Identify which cell holds the provided text, then report its (x, y) central coordinate. 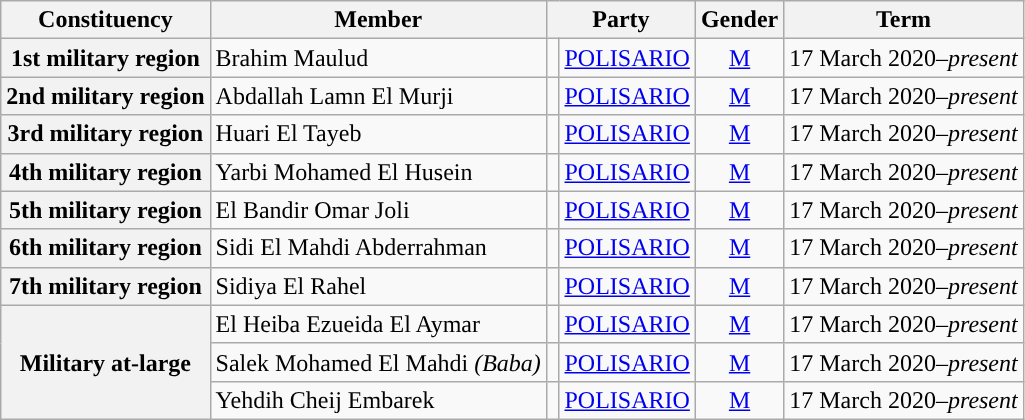
El Heiba Ezueida El Aymar (378, 324)
Abdallah Lamn El Murji (378, 96)
Member (378, 20)
3rd military region (106, 134)
El Bandir Omar Joli (378, 210)
4th military region (106, 172)
Yehdih Cheij Embarek (378, 400)
5th military region (106, 210)
1st military region (106, 58)
Brahim Maulud (378, 58)
Constituency (106, 20)
Term (904, 20)
7th military region (106, 286)
Gender (739, 20)
Yarbi Mohamed El Husein (378, 172)
2nd military region (106, 96)
Party (620, 20)
Sidi El Mahdi Abderrahman (378, 248)
Military at-large (106, 362)
Salek Mohamed El Mahdi (Baba) (378, 362)
6th military region (106, 248)
Huari El Tayeb (378, 134)
Sidiya El Rahel (378, 286)
